For the text-containing cell, return its midpoint in (X, Y) coordinate format. 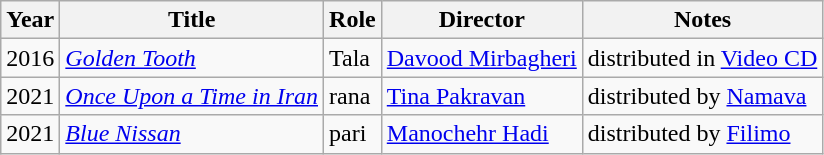
Once Upon a Time in Iran (192, 96)
Role (353, 20)
2016 (30, 58)
rana (353, 96)
Year (30, 20)
Blue Nissan (192, 134)
Golden Tooth (192, 58)
distributed in Video CD (702, 58)
Director (482, 20)
Tina Pakravan (482, 96)
distributed by Namava (702, 96)
Tala (353, 58)
Title (192, 20)
pari (353, 134)
Manochehr Hadi (482, 134)
Davood Mirbagheri (482, 58)
distributed by Filimo (702, 134)
Notes (702, 20)
